Output the (X, Y) coordinate of the center of the cell containing the given text.  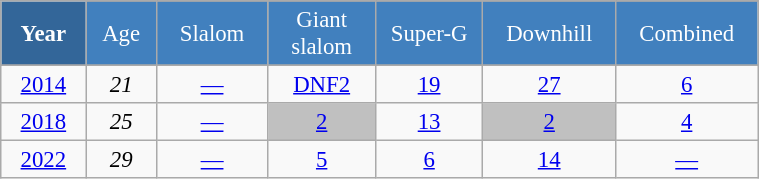
5 (322, 160)
25 (121, 122)
Combined (687, 34)
Downhill (550, 34)
4 (687, 122)
DNF2 (322, 85)
2014 (44, 85)
Giantslalom (322, 34)
14 (550, 160)
29 (121, 160)
Slalom (212, 34)
2022 (44, 160)
13 (428, 122)
Age (121, 34)
Super-G (428, 34)
21 (121, 85)
19 (428, 85)
Year (44, 34)
27 (550, 85)
2018 (44, 122)
